Output the [x, y] coordinate of the center of the cell containing the given text.  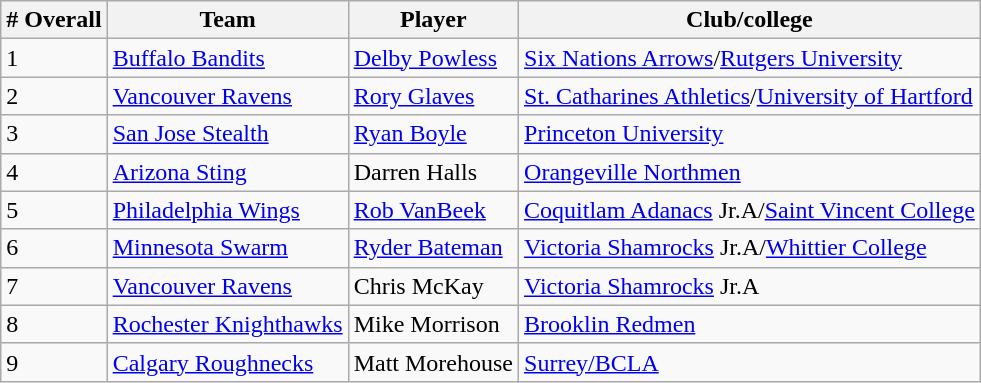
# Overall [54, 20]
Chris McKay [433, 286]
St. Catharines Athletics/University of Hartford [750, 96]
Darren Halls [433, 172]
Rory Glaves [433, 96]
Buffalo Bandits [228, 58]
Mike Morrison [433, 324]
San Jose Stealth [228, 134]
Minnesota Swarm [228, 248]
Brooklin Redmen [750, 324]
Delby Powless [433, 58]
Club/college [750, 20]
Princeton University [750, 134]
Rob VanBeek [433, 210]
Calgary Roughnecks [228, 362]
5 [54, 210]
8 [54, 324]
7 [54, 286]
Rochester Knighthawks [228, 324]
Ryder Bateman [433, 248]
Team [228, 20]
Arizona Sting [228, 172]
2 [54, 96]
Ryan Boyle [433, 134]
Surrey/BCLA [750, 362]
Six Nations Arrows/Rutgers University [750, 58]
Orangeville Northmen [750, 172]
1 [54, 58]
Player [433, 20]
4 [54, 172]
9 [54, 362]
Coquitlam Adanacs Jr.A/Saint Vincent College [750, 210]
3 [54, 134]
Philadelphia Wings [228, 210]
6 [54, 248]
Matt Morehouse [433, 362]
Victoria Shamrocks Jr.A [750, 286]
Victoria Shamrocks Jr.A/Whittier College [750, 248]
